Pinpoint the cell where the given text exists, returning its [x, y] midpoint coordinate. 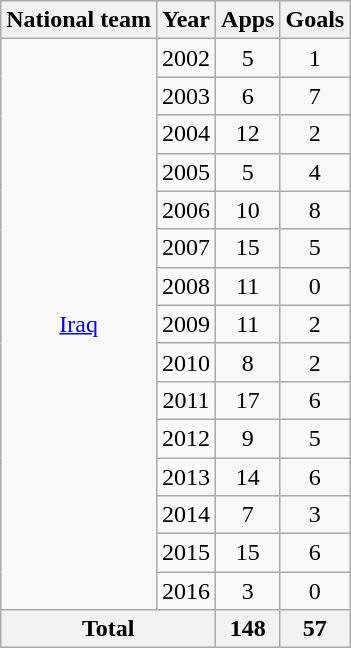
2011 [186, 400]
14 [248, 477]
Goals [315, 20]
Year [186, 20]
2004 [186, 134]
1 [315, 58]
2013 [186, 477]
2012 [186, 438]
57 [315, 629]
10 [248, 210]
2009 [186, 324]
2010 [186, 362]
Iraq [79, 324]
Apps [248, 20]
Total [108, 629]
148 [248, 629]
2006 [186, 210]
2005 [186, 172]
4 [315, 172]
2008 [186, 286]
2016 [186, 591]
2015 [186, 553]
2002 [186, 58]
2007 [186, 248]
12 [248, 134]
17 [248, 400]
2014 [186, 515]
National team [79, 20]
2003 [186, 96]
9 [248, 438]
